Return [x, y] of the center of cell containing provided text 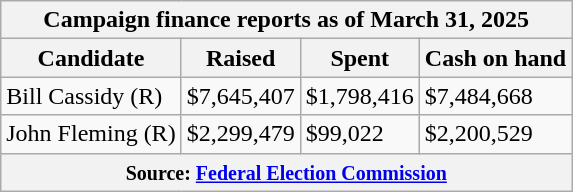
Cash on hand [495, 58]
Spent [360, 58]
$1,798,416 [360, 96]
Source: Federal Election Commission [286, 172]
$7,484,668 [495, 96]
Campaign finance reports as of March 31, 2025 [286, 20]
Raised [240, 58]
$99,022 [360, 134]
$2,200,529 [495, 134]
John Fleming (R) [91, 134]
$7,645,407 [240, 96]
$2,299,479 [240, 134]
Bill Cassidy (R) [91, 96]
Candidate [91, 58]
